Return the [X, Y] coordinate for the center point of the cell that contains the specified text.  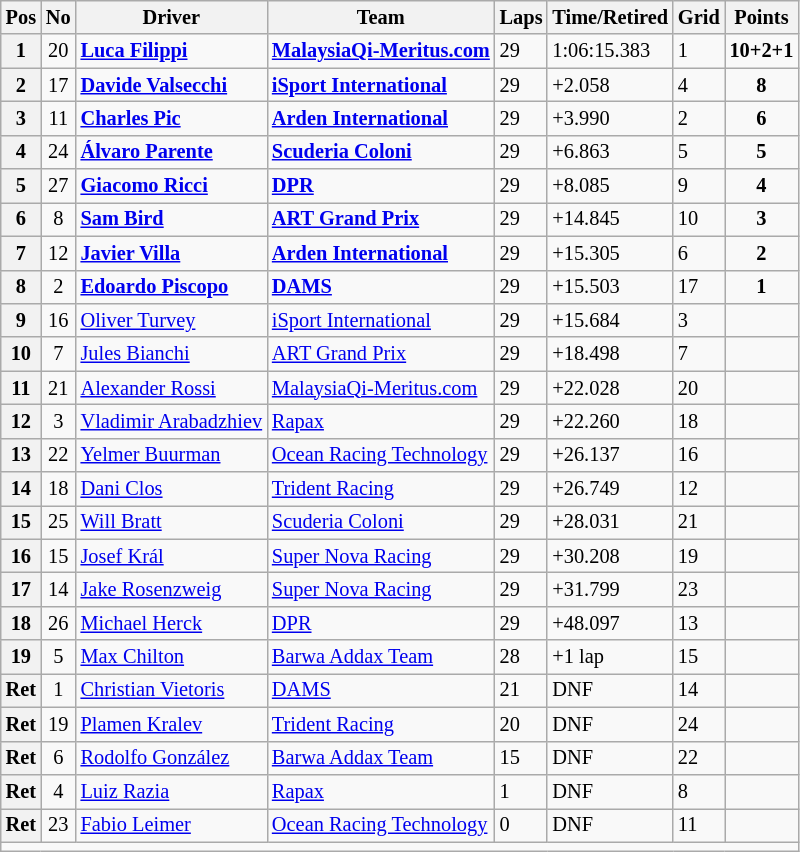
Will Bratt [172, 522]
Luca Filippi [172, 51]
Javier Villa [172, 253]
Driver [172, 17]
+22.260 [610, 421]
+14.845 [610, 219]
Davide Valsecchi [172, 85]
Plamen Kralev [172, 724]
Pos [21, 17]
Oliver Turvey [172, 320]
Grid [699, 17]
Edoardo Piscopo [172, 287]
+1 lap [610, 657]
Vladimir Arabadzhiev [172, 421]
Charles Pic [172, 118]
Josef Král [172, 556]
25 [58, 522]
Christian Vietoris [172, 690]
Time/Retired [610, 17]
28 [522, 657]
Max Chilton [172, 657]
Team [381, 17]
+31.799 [610, 589]
Rodolfo González [172, 758]
No [58, 17]
+3.990 [610, 118]
+18.498 [610, 354]
Michael Herck [172, 623]
+26.137 [610, 455]
Fabio Leimer [172, 825]
Sam Bird [172, 219]
+2.058 [610, 85]
Giacomo Ricci [172, 186]
Luiz Razia [172, 791]
+22.028 [610, 388]
+15.305 [610, 253]
+30.208 [610, 556]
Laps [522, 17]
Yelmer Buurman [172, 455]
+48.097 [610, 623]
Dani Clos [172, 489]
+28.031 [610, 522]
+6.863 [610, 152]
10+2+1 [762, 51]
Jules Bianchi [172, 354]
1:06:15.383 [610, 51]
+8.085 [610, 186]
Alexander Rossi [172, 388]
26 [58, 623]
+15.503 [610, 287]
Points [762, 17]
Álvaro Parente [172, 152]
27 [58, 186]
0 [522, 825]
+26.749 [610, 489]
+15.684 [610, 320]
Jake Rosenzweig [172, 589]
